Determine the [x, y] coordinate at the center of the cell enclosing the given text.  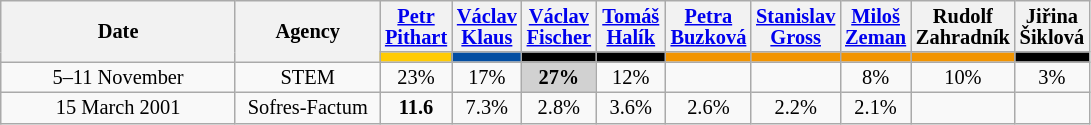
Petra Buzková [709, 26]
2.6% [709, 108]
7.3% [487, 108]
8% [876, 78]
17% [487, 78]
Stanislav Gross [796, 26]
12% [631, 78]
3.6% [631, 108]
11.6 [416, 108]
2.1% [876, 108]
3% [1052, 78]
Agency [308, 30]
Jiřina Šiklová [1052, 26]
Tomáš Halík [631, 26]
Václav Klaus [487, 26]
10% [963, 78]
Miloš Zeman [876, 26]
Václav Fischer [559, 26]
Petr Pithart [416, 26]
Date [118, 30]
2.2% [796, 108]
Sofres-Factum [308, 108]
5–11 November [118, 78]
2.8% [559, 108]
27% [559, 78]
23% [416, 78]
Rudolf Zahradník [963, 26]
STEM [308, 78]
15 March 2001 [118, 108]
